Detect which cell encompasses the target text, then output its (X, Y) center coordinate. 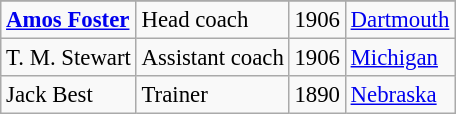
Assistant coach (212, 58)
Head coach (212, 20)
Michigan (400, 58)
Amos Foster (68, 20)
Trainer (212, 95)
Nebraska (400, 95)
Jack Best (68, 95)
Dartmouth (400, 20)
1890 (317, 95)
T. M. Stewart (68, 58)
